Output the (X, Y) coordinate of the center of the cell containing the given text.  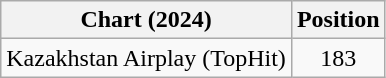
Chart (2024) (146, 20)
Position (338, 20)
183 (338, 58)
Kazakhstan Airplay (TopHit) (146, 58)
